Extract the (x, y) coordinate from the center of the cell holding the provided text.  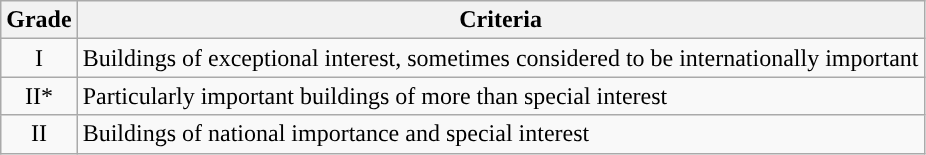
II (39, 134)
Criteria (500, 20)
Buildings of exceptional interest, sometimes considered to be internationally important (500, 58)
Grade (39, 20)
II* (39, 96)
Buildings of national importance and special interest (500, 134)
Particularly important buildings of more than special interest (500, 96)
I (39, 58)
